Identify which cell holds the provided text, then report its (X, Y) central coordinate. 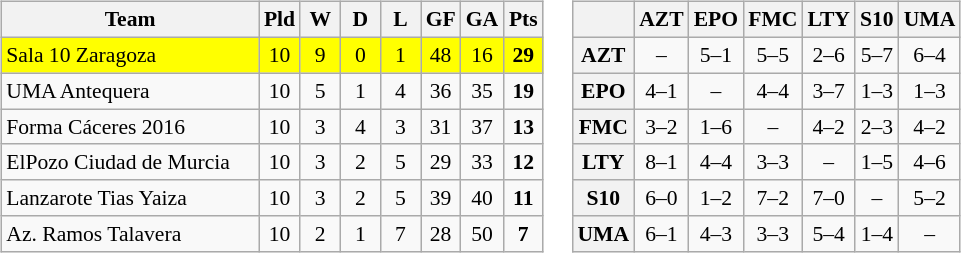
40 (482, 198)
6–0 (662, 198)
5–2 (930, 198)
5–5 (772, 55)
L (400, 20)
9 (320, 55)
Sala 10 Zaragoza (130, 55)
5–4 (828, 234)
UMA Antequera (130, 91)
5–7 (877, 55)
28 (441, 234)
Lanzarote Tias Yaiza (130, 198)
5–1 (716, 55)
6–4 (930, 55)
W (320, 20)
2–3 (877, 127)
4–1 (662, 91)
3–2 (662, 127)
Pld (280, 20)
50 (482, 234)
3–7 (828, 91)
1–6 (716, 127)
1–5 (877, 162)
7–0 (828, 198)
36 (441, 91)
35 (482, 91)
11 (523, 198)
4–6 (930, 162)
D (360, 20)
7–2 (772, 198)
GA (482, 20)
12 (523, 162)
8–1 (662, 162)
Az. Ramos Talavera (130, 234)
37 (482, 127)
0 (360, 55)
ElPozo Ciudad de Murcia (130, 162)
Pts (523, 20)
1–2 (716, 198)
6–1 (662, 234)
48 (441, 55)
33 (482, 162)
1–4 (877, 234)
39 (441, 198)
2–6 (828, 55)
13 (523, 127)
4–3 (716, 234)
Forma Cáceres 2016 (130, 127)
31 (441, 127)
GF (441, 20)
19 (523, 91)
Team (130, 20)
16 (482, 55)
